Find where the given text appears and provide that cell's center as [x, y] coordinate. 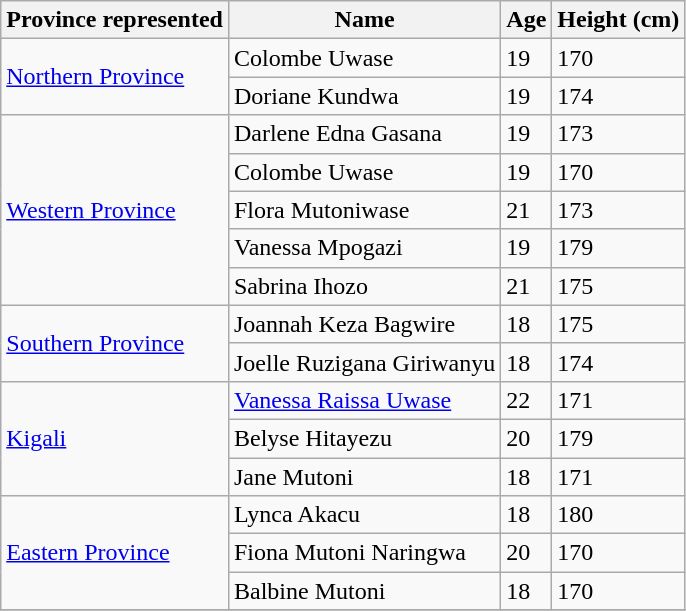
22 [526, 400]
Jane Mutoni [364, 477]
Lynca Akacu [364, 515]
Western Province [115, 210]
Province represented [115, 20]
Name [364, 20]
Doriane Kundwa [364, 96]
Joelle Ruzigana Giriwanyu [364, 362]
Height (cm) [618, 20]
Joannah Keza Bagwire [364, 324]
Kigali [115, 438]
Fiona Mutoni Naringwa [364, 553]
Darlene Edna Gasana [364, 134]
Vanessa Raissa Uwase [364, 400]
Balbine Mutoni [364, 591]
Southern Province [115, 343]
Sabrina Ihozo [364, 286]
Belyse Hitayezu [364, 438]
Eastern Province [115, 553]
Vanessa Mpogazi [364, 248]
Flora Mutoniwase [364, 210]
Northern Province [115, 77]
180 [618, 515]
Age [526, 20]
